Provide the [x, y] coordinate of the cell's center where the given text is located.  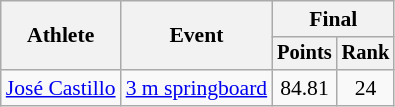
24 [366, 88]
84.81 [304, 88]
José Castillo [61, 88]
Points [304, 54]
Final [333, 19]
Event [197, 36]
Athlete [61, 36]
Rank [366, 54]
3 m springboard [197, 88]
